Determine the (x, y) coordinate at the center of the cell enclosing the given text.  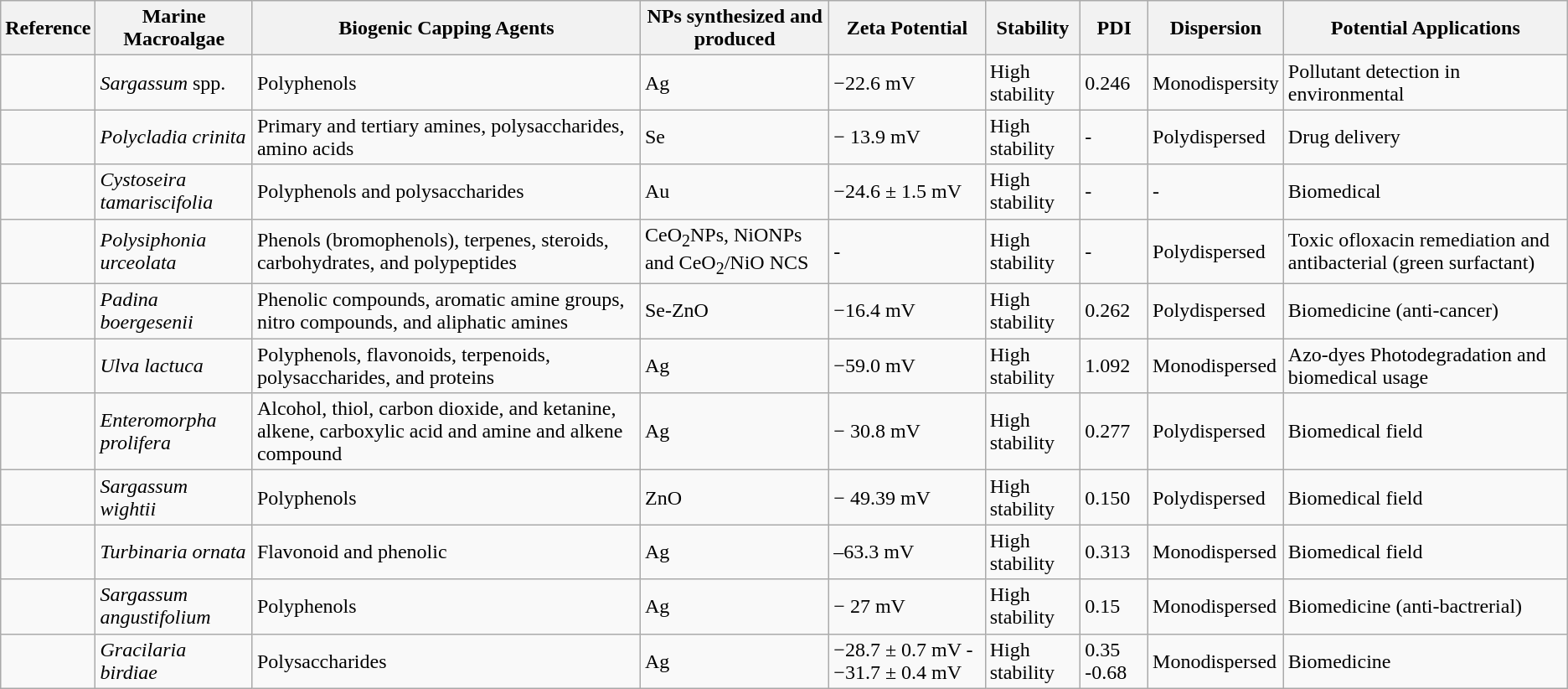
0.35 -0.68 (1114, 661)
Biomedical (1426, 191)
Pollutant detection in environmental (1426, 82)
−59.0 mV (907, 365)
Dispersion (1216, 28)
Stability (1033, 28)
Gracilaria birdiae (174, 661)
CeO2NPs, NiONPs and CeO2/NiO NCS (734, 251)
Phenolic compounds, aromatic amine groups, nitro compounds, and aliphatic amines (446, 312)
Se-ZnO (734, 312)
Biomedicine (anti-cancer) (1426, 312)
Biomedicine (anti-bactrerial) (1426, 607)
Padina boergesenii (174, 312)
Sargassum wightii (174, 498)
− 27 mV (907, 607)
Toxic ofloxacin remediation and antibacterial (green surfactant) (1426, 251)
Sargassum angustifolium (174, 607)
0.313 (1114, 552)
Monodispersity (1216, 82)
Polyphenols, flavonoids, terpenoids, polysaccharides, and proteins (446, 365)
Cystoseira tamariscifolia (174, 191)
–63.3 mV (907, 552)
Polyphenols and polysaccharides (446, 191)
− 13.9 mV (907, 137)
PDI (1114, 28)
0.277 (1114, 432)
Polysaccharides (446, 661)
−28.7 ± 0.7 mV - −31.7 ± 0.4 mV (907, 661)
Drug delivery (1426, 137)
Se (734, 137)
Polycladia crinita (174, 137)
Polysiphonia urceolata (174, 251)
− 49.39 mV (907, 498)
Biogenic Capping Agents (446, 28)
0.150 (1114, 498)
Sargassum spp. (174, 82)
Marine Macroalgae (174, 28)
Potential Applications (1426, 28)
Azo-dyes Photodegradation and biomedical usage (1426, 365)
Enteromorpha prolifera (174, 432)
Ulva lactuca (174, 365)
Biomedicine (1426, 661)
Zeta Potential (907, 28)
1.092 (1114, 365)
0.15 (1114, 607)
Au (734, 191)
Phenols (bromophenols), terpenes, steroids, carbohydrates, and polypeptides (446, 251)
Flavonoid and phenolic (446, 552)
Primary and tertiary amines, polysaccharides, amino acids (446, 137)
− 30.8 mV (907, 432)
0.246 (1114, 82)
Reference (49, 28)
−16.4 mV (907, 312)
NPs synthesized and produced (734, 28)
−24.6 ± 1.5 mV (907, 191)
Turbinaria ornata (174, 552)
ZnO (734, 498)
−22.6 mV (907, 82)
Alcohol, thiol, carbon dioxide, and ketanine, alkene, carboxylic acid and amine and alkene compound (446, 432)
0.262 (1114, 312)
